Scan for the cell matching the given text and deliver its [x, y] coordinate at center. 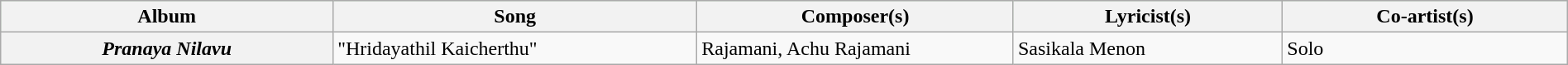
"Hridayathil Kaicherthu" [515, 48]
Co-artist(s) [1425, 17]
Rajamani, Achu Rajamani [855, 48]
Album [167, 17]
Pranaya Nilavu [167, 48]
Solo [1425, 48]
Sasikala Menon [1148, 48]
Lyricist(s) [1148, 17]
Song [515, 17]
Composer(s) [855, 17]
